Locate the cell with the specified text and output its (x, y) center coordinate. 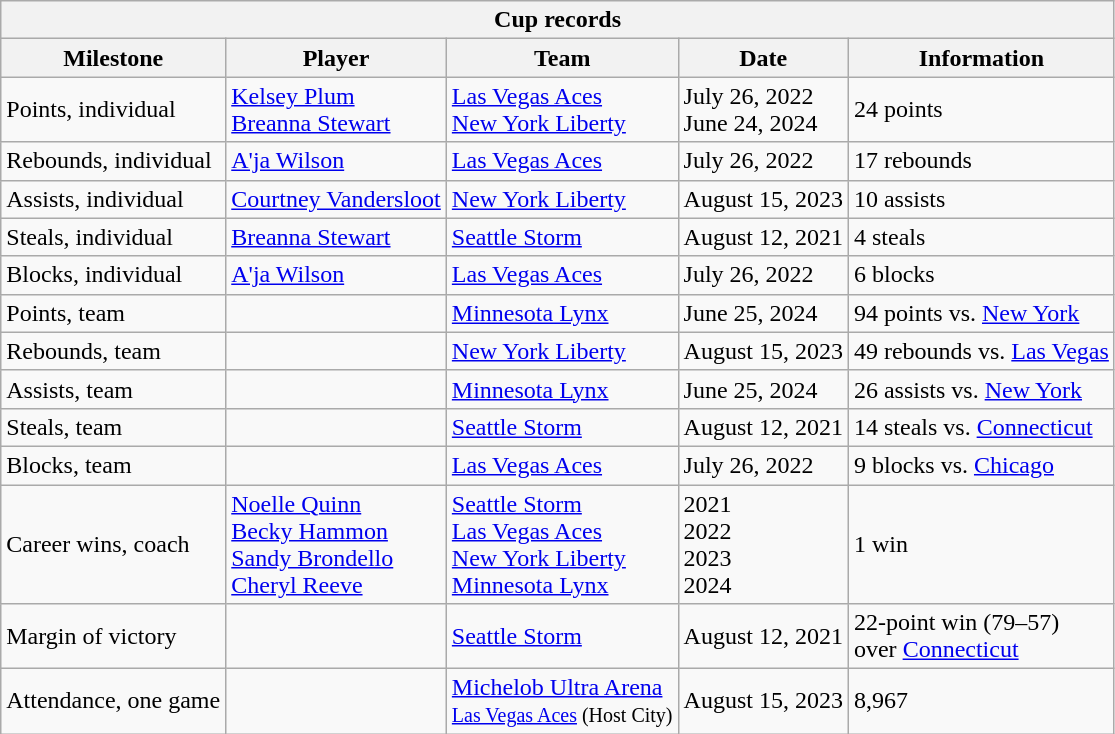
9 blocks vs. Chicago (981, 465)
Assists, team (114, 389)
July 26, 2022June 24, 2024 (763, 110)
Career wins, coach (114, 544)
Points, individual (114, 110)
Las Vegas AcesNew York Liberty (562, 110)
Michelob Ultra ArenaLas Vegas Aces (Host City) (562, 702)
Attendance, one game (114, 702)
94 points vs. New York (981, 313)
Cup records (558, 20)
Noelle QuinnBecky HammonSandy BrondelloCheryl Reeve (336, 544)
Kelsey PlumBreanna Stewart (336, 110)
14 steals vs. Connecticut (981, 427)
8,967 (981, 702)
Player (336, 58)
Margin of victory (114, 636)
1 win (981, 544)
Blocks, team (114, 465)
Date (763, 58)
10 assists (981, 199)
Courtney Vandersloot (336, 199)
Team (562, 58)
2021202220232024 (763, 544)
4 steals (981, 237)
Information (981, 58)
Seattle StormLas Vegas AcesNew York LibertyMinnesota Lynx (562, 544)
Points, team (114, 313)
22-point win (79–57) over Connecticut (981, 636)
Rebounds, team (114, 351)
Rebounds, individual (114, 161)
Breanna Stewart (336, 237)
17 rebounds (981, 161)
49 rebounds vs. Las Vegas (981, 351)
Steals, individual (114, 237)
24 points (981, 110)
Blocks, individual (114, 275)
Assists, individual (114, 199)
Steals, team (114, 427)
Milestone (114, 58)
6 blocks (981, 275)
26 assists vs. New York (981, 389)
